Capture the cell that displays the provided text and extract its [X, Y] central coordinate. 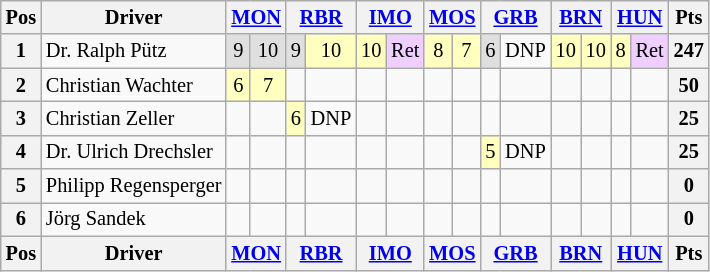
3 [21, 118]
Philipp Regensperger [134, 186]
Christian Zeller [134, 118]
Dr. Ralph Pütz [134, 51]
4 [21, 152]
Christian Wachter [134, 85]
1 [21, 51]
2 [21, 85]
50 [689, 85]
Jörg Sandek [134, 219]
247 [689, 51]
Dr. Ulrich Drechsler [134, 152]
